For the text-containing cell, return its midpoint in (x, y) coordinate format. 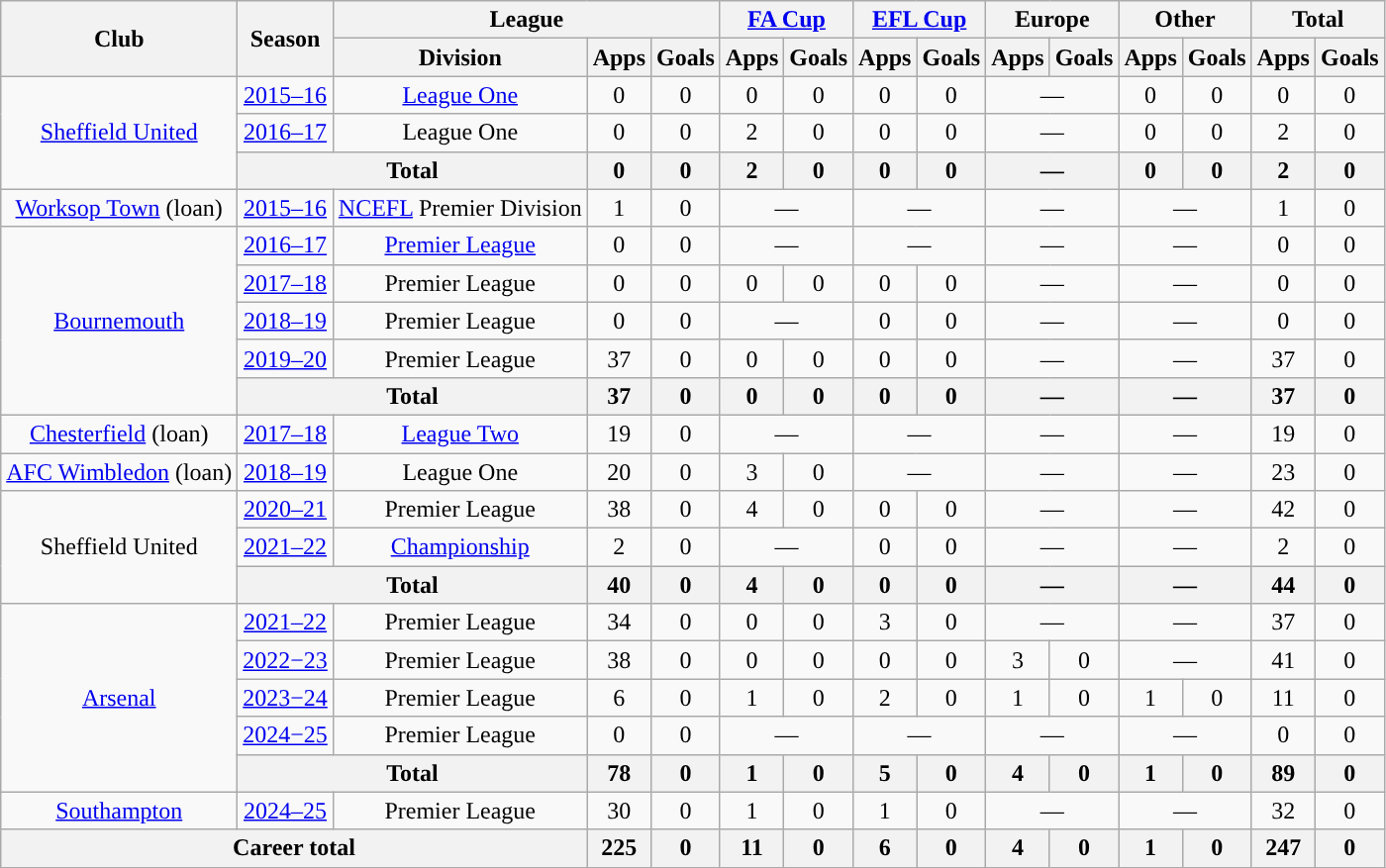
23 (1283, 472)
40 (619, 585)
Other (1185, 20)
89 (1283, 773)
20 (619, 472)
2023−24 (285, 698)
Europe (1052, 20)
Division (459, 57)
AFC Wimbledon (loan) (119, 472)
EFL Cup (920, 20)
2019–20 (285, 358)
2022−23 (285, 660)
NCEFL Premier Division (459, 208)
247 (1283, 848)
32 (1283, 811)
FA Cup (786, 20)
41 (1283, 660)
42 (1283, 510)
Bournemouth (119, 321)
Southampton (119, 811)
Career total (294, 848)
League Two (459, 434)
2024–25 (285, 811)
Arsenal (119, 698)
78 (619, 773)
2024−25 (285, 735)
Championship (459, 547)
2020–21 (285, 510)
225 (619, 848)
34 (619, 623)
5 (885, 773)
Club (119, 39)
44 (1283, 585)
30 (619, 811)
Worksop Town (loan) (119, 208)
League (527, 20)
Chesterfield (loan) (119, 434)
Season (285, 39)
